Find where the given text appears and provide that cell's center as [x, y] coordinate. 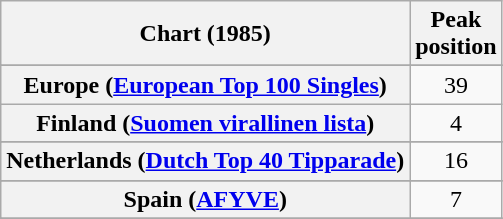
Europe (European Top 100 Singles) [206, 85]
Netherlands (Dutch Top 40 Tipparade) [206, 161]
Peakposition [456, 34]
16 [456, 161]
7 [456, 199]
Spain (AFYVE) [206, 199]
Finland (Suomen virallinen lista) [206, 123]
39 [456, 85]
Chart (1985) [206, 34]
4 [456, 123]
